Determine the (X, Y) coordinate at the center of the cell enclosing the given text.  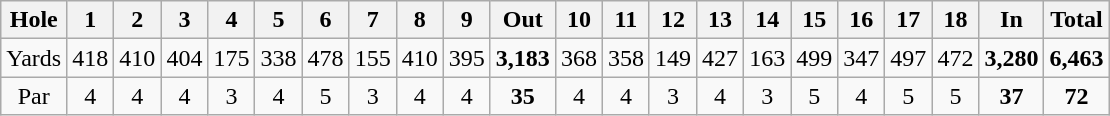
3,183 (522, 58)
37 (1012, 96)
6,463 (1076, 58)
Total (1076, 20)
2 (138, 20)
499 (814, 58)
3,280 (1012, 58)
7 (372, 20)
12 (672, 20)
155 (372, 58)
395 (466, 58)
347 (862, 58)
1 (90, 20)
149 (672, 58)
175 (232, 58)
418 (90, 58)
17 (908, 20)
18 (956, 20)
Yards (34, 58)
368 (578, 58)
35 (522, 96)
6 (326, 20)
11 (626, 20)
163 (768, 58)
472 (956, 58)
478 (326, 58)
10 (578, 20)
404 (184, 58)
358 (626, 58)
8 (420, 20)
497 (908, 58)
16 (862, 20)
In (1012, 20)
72 (1076, 96)
338 (278, 58)
427 (720, 58)
Hole (34, 20)
9 (466, 20)
13 (720, 20)
Out (522, 20)
Par (34, 96)
15 (814, 20)
14 (768, 20)
